From the cell containing the given text, extract its center point as [x, y] coordinate. 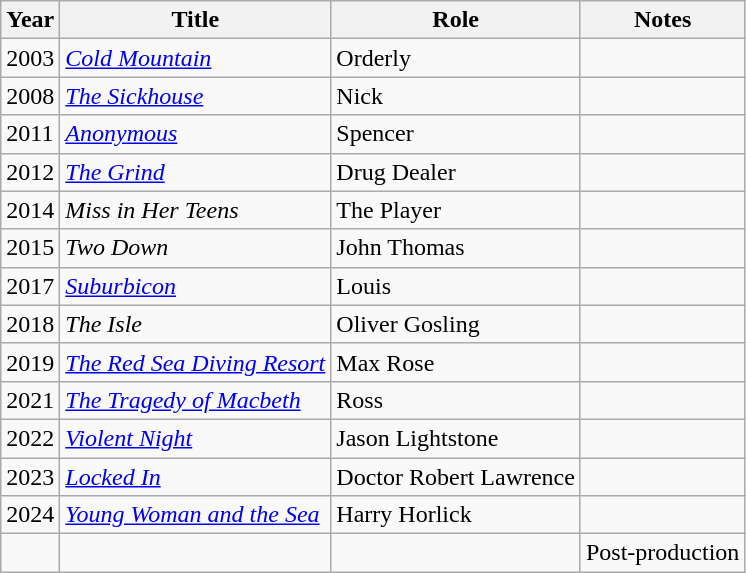
Post-production [662, 553]
Oliver Gosling [456, 324]
The Grind [196, 172]
Nick [456, 96]
Spencer [456, 134]
Orderly [456, 58]
Drug Dealer [456, 172]
Two Down [196, 248]
The Tragedy of Macbeth [196, 400]
Louis [456, 286]
Notes [662, 20]
Violent Night [196, 438]
Doctor Robert Lawrence [456, 477]
2014 [30, 210]
2019 [30, 362]
2024 [30, 515]
Cold Mountain [196, 58]
Locked In [196, 477]
2012 [30, 172]
The Red Sea Diving Resort [196, 362]
John Thomas [456, 248]
Young Woman and the Sea [196, 515]
Harry Horlick [456, 515]
2003 [30, 58]
Miss in Her Teens [196, 210]
2017 [30, 286]
2018 [30, 324]
Jason Lightstone [456, 438]
The Isle [196, 324]
The Player [456, 210]
Role [456, 20]
2022 [30, 438]
The Sickhouse [196, 96]
2008 [30, 96]
Year [30, 20]
2015 [30, 248]
Anonymous [196, 134]
Suburbicon [196, 286]
Title [196, 20]
2023 [30, 477]
Ross [456, 400]
Max Rose [456, 362]
2021 [30, 400]
2011 [30, 134]
